Detect which cell encompasses the target text, then output its [X, Y] center coordinate. 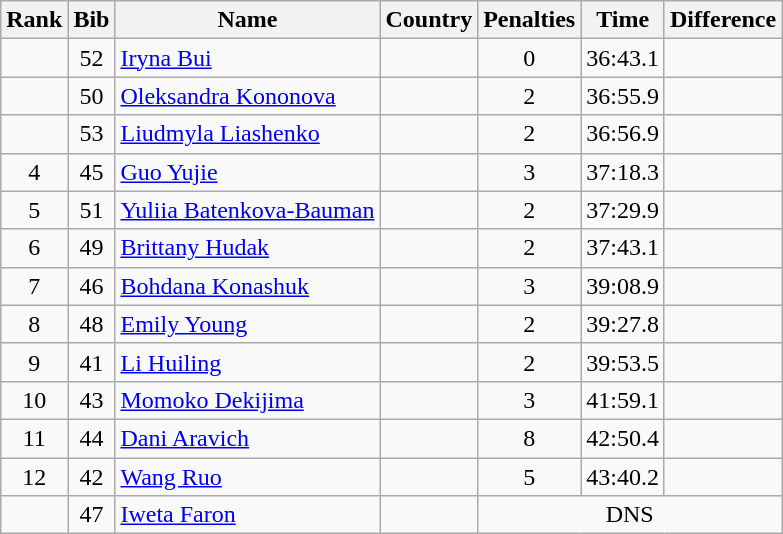
48 [92, 324]
39:08.9 [623, 286]
Wang Ruo [248, 477]
49 [92, 248]
Yuliia Batenkova-Bauman [248, 210]
DNS [630, 515]
36:56.9 [623, 134]
36:55.9 [623, 96]
Time [623, 20]
42:50.4 [623, 438]
53 [92, 134]
6 [34, 248]
Penalties [530, 20]
45 [92, 172]
Country [429, 20]
Bib [92, 20]
44 [92, 438]
Emily Young [248, 324]
Difference [722, 20]
9 [34, 362]
46 [92, 286]
52 [92, 58]
Brittany Hudak [248, 248]
7 [34, 286]
Momoko Dekijima [248, 400]
43 [92, 400]
37:43.1 [623, 248]
0 [530, 58]
43:40.2 [623, 477]
Liudmyla Liashenko [248, 134]
Bohdana Konashuk [248, 286]
41:59.1 [623, 400]
10 [34, 400]
Iryna Bui [248, 58]
Name [248, 20]
37:29.9 [623, 210]
4 [34, 172]
Li Huiling [248, 362]
51 [92, 210]
11 [34, 438]
Rank [34, 20]
Guo Yujie [248, 172]
12 [34, 477]
37:18.3 [623, 172]
Oleksandra Kononova [248, 96]
39:53.5 [623, 362]
50 [92, 96]
Dani Aravich [248, 438]
41 [92, 362]
39:27.8 [623, 324]
42 [92, 477]
47 [92, 515]
Iweta Faron [248, 515]
36:43.1 [623, 58]
